From the cell containing the given text, extract its center point as (x, y) coordinate. 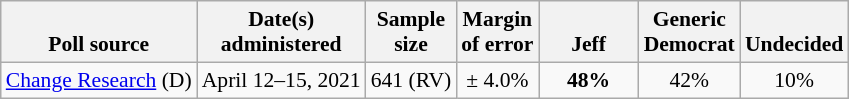
Date(s)administered (282, 32)
Marginof error (497, 32)
42% (690, 80)
April 12–15, 2021 (282, 80)
Change Research (D) (99, 80)
Samplesize (412, 32)
Jeff (588, 32)
± 4.0% (497, 80)
10% (794, 80)
641 (RV) (412, 80)
48% (588, 80)
Undecided (794, 32)
Poll source (99, 32)
GenericDemocrat (690, 32)
